Extract the [x, y] coordinate from the center of the cell holding the provided text.  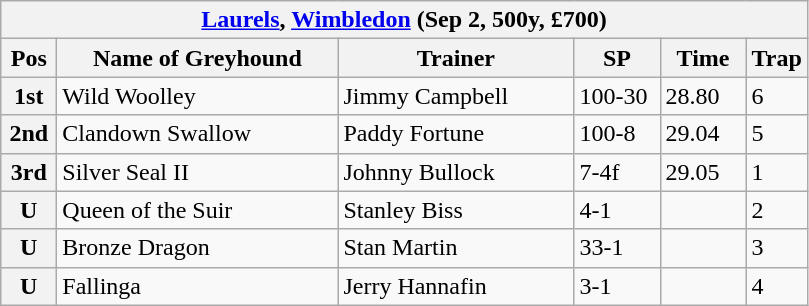
29.04 [703, 134]
Stanley Biss [456, 210]
Time [703, 58]
2nd [29, 134]
100-8 [617, 134]
SP [617, 58]
Pos [29, 58]
5 [776, 134]
33-1 [617, 248]
Johnny Bullock [456, 172]
3 [776, 248]
4-1 [617, 210]
Wild Woolley [198, 96]
Name of Greyhound [198, 58]
100-30 [617, 96]
Trainer [456, 58]
Stan Martin [456, 248]
3-1 [617, 286]
7-4f [617, 172]
Trap [776, 58]
29.05 [703, 172]
Laurels, Wimbledon (Sep 2, 500y, £700) [404, 20]
Fallinga [198, 286]
28.80 [703, 96]
1st [29, 96]
Silver Seal II [198, 172]
4 [776, 286]
1 [776, 172]
3rd [29, 172]
Queen of the Suir [198, 210]
Clandown Swallow [198, 134]
Paddy Fortune [456, 134]
Bronze Dragon [198, 248]
Jerry Hannafin [456, 286]
6 [776, 96]
2 [776, 210]
Jimmy Campbell [456, 96]
